Search for the cell housing the specified text and yield its [X, Y] center coordinate. 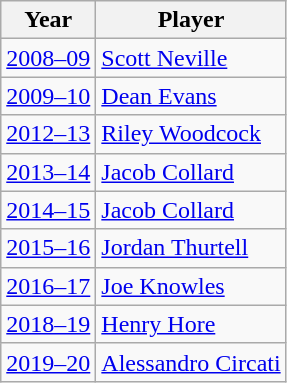
2014–15 [48, 210]
2012–13 [48, 134]
Dean Evans [191, 96]
Jordan Thurtell [191, 248]
Joe Knowles [191, 286]
Player [191, 20]
Henry Hore [191, 324]
2015–16 [48, 248]
Year [48, 20]
Scott Neville [191, 58]
2018–19 [48, 324]
Riley Woodcock [191, 134]
2009–10 [48, 96]
2019–20 [48, 362]
2016–17 [48, 286]
2008–09 [48, 58]
Alessandro Circati [191, 362]
2013–14 [48, 172]
